Return the (x, y) coordinate for the center point of the cell that contains the specified text.  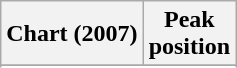
Peakposition (189, 34)
Chart (2007) (72, 34)
